From the cell containing the given text, extract its center point as [X, Y] coordinate. 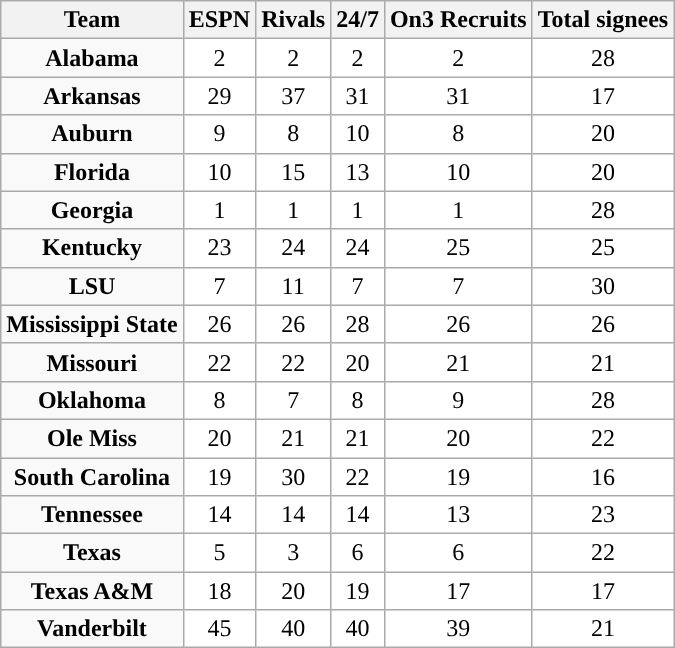
ESPN [219, 20]
15 [294, 172]
South Carolina [92, 477]
Georgia [92, 210]
3 [294, 553]
16 [603, 477]
24/7 [358, 20]
Ole Miss [92, 438]
Auburn [92, 134]
Texas A&M [92, 591]
18 [219, 591]
Vanderbilt [92, 629]
Arkansas [92, 96]
Kentucky [92, 248]
37 [294, 96]
Texas [92, 553]
5 [219, 553]
Team [92, 20]
Oklahoma [92, 400]
On3 Recruits [458, 20]
Florida [92, 172]
45 [219, 629]
39 [458, 629]
29 [219, 96]
Total signees [603, 20]
11 [294, 286]
Missouri [92, 362]
Mississippi State [92, 324]
Tennessee [92, 515]
LSU [92, 286]
Alabama [92, 58]
Rivals [294, 20]
